For the text-containing cell, return its midpoint in (x, y) coordinate format. 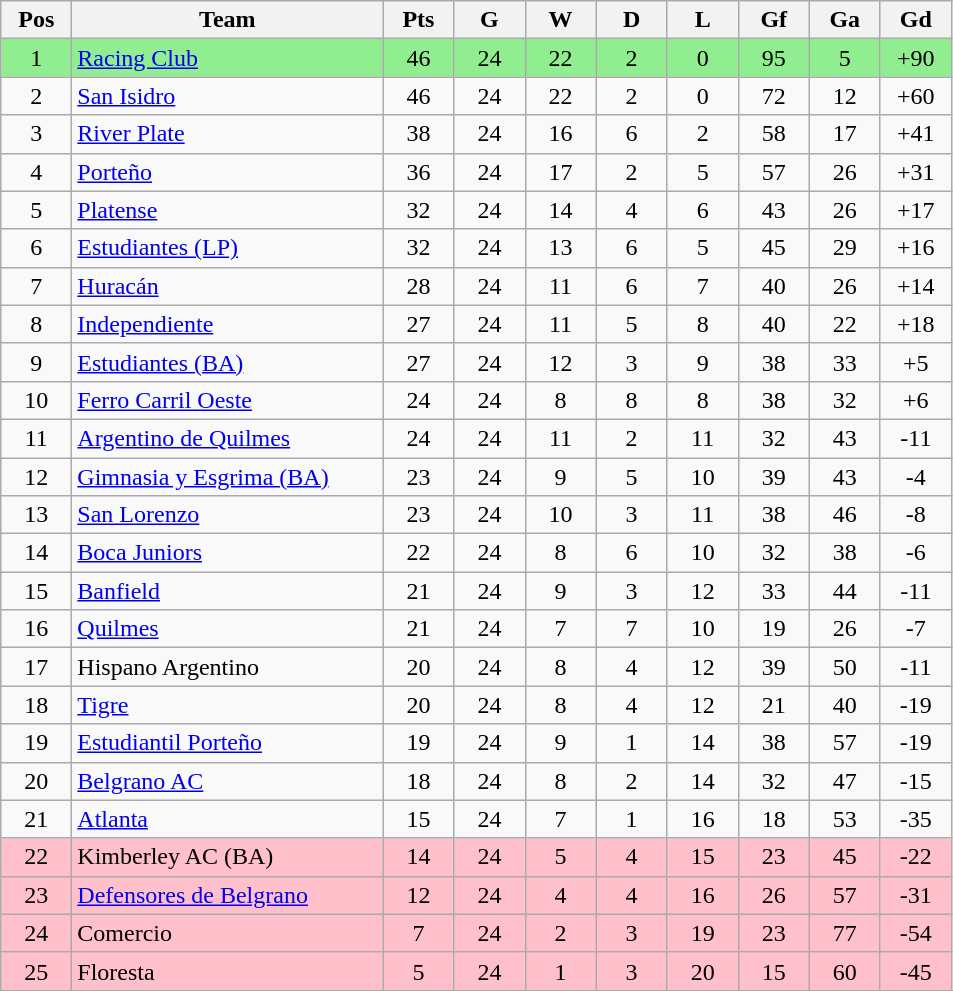
Hispano Argentino (228, 667)
-8 (916, 515)
San Isidro (228, 96)
60 (844, 971)
Floresta (228, 971)
San Lorenzo (228, 515)
47 (844, 781)
Estudiantes (LP) (228, 248)
+41 (916, 134)
W (560, 20)
Boca Juniors (228, 553)
Team (228, 20)
Ferro Carril Oeste (228, 400)
Platense (228, 210)
G (490, 20)
Tigre (228, 705)
-15 (916, 781)
72 (774, 96)
25 (36, 971)
-31 (916, 895)
Pos (36, 20)
Quilmes (228, 629)
44 (844, 591)
Independiente (228, 324)
36 (418, 172)
D (632, 20)
Huracán (228, 286)
Gf (774, 20)
+6 (916, 400)
58 (774, 134)
Defensores de Belgrano (228, 895)
Gimnasia y Esgrima (BA) (228, 477)
28 (418, 286)
River Plate (228, 134)
Estudiantil Porteño (228, 743)
+60 (916, 96)
29 (844, 248)
L (702, 20)
Porteño (228, 172)
+90 (916, 58)
-4 (916, 477)
53 (844, 819)
Argentino de Quilmes (228, 438)
+16 (916, 248)
Estudiantes (BA) (228, 362)
-6 (916, 553)
+18 (916, 324)
+5 (916, 362)
Racing Club (228, 58)
+17 (916, 210)
-45 (916, 971)
Pts (418, 20)
95 (774, 58)
Atlanta (228, 819)
-54 (916, 933)
-22 (916, 857)
-7 (916, 629)
50 (844, 667)
77 (844, 933)
Kimberley AC (BA) (228, 857)
Ga (844, 20)
+31 (916, 172)
+14 (916, 286)
Banfield (228, 591)
Gd (916, 20)
-35 (916, 819)
Comercio (228, 933)
Belgrano AC (228, 781)
